Determine the [X, Y] coordinate at the center of the cell enclosing the given text.  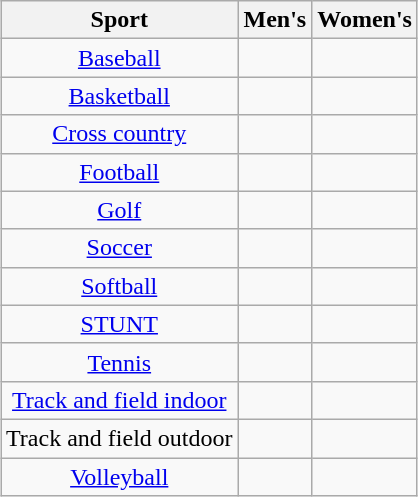
Sport [120, 20]
Track and field indoor [120, 400]
Cross country [120, 134]
Softball [120, 286]
Football [120, 172]
Tennis [120, 362]
Golf [120, 210]
Baseball [120, 58]
Basketball [120, 96]
Track and field outdoor [120, 438]
Soccer [120, 248]
Volleyball [120, 477]
Women's [365, 20]
STUNT [120, 324]
Men's [275, 20]
